Detect which cell encompasses the target text, then output its (x, y) center coordinate. 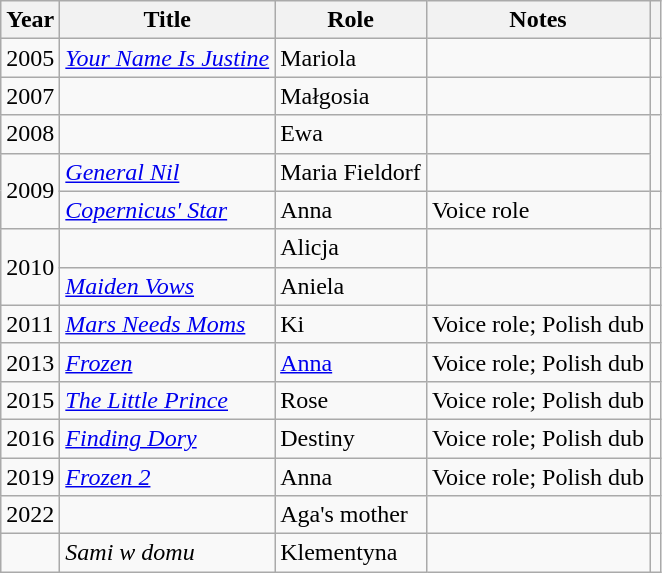
Copernicus' Star (168, 210)
Rose (351, 400)
Voice role (538, 210)
Maria Fieldorf (351, 172)
Klementyna (351, 553)
2005 (30, 58)
Notes (538, 20)
2011 (30, 324)
2009 (30, 191)
2016 (30, 438)
2010 (30, 267)
Ewa (351, 134)
2022 (30, 515)
2019 (30, 477)
2013 (30, 362)
Mariola (351, 58)
Mars Needs Moms (168, 324)
Role (351, 20)
Destiny (351, 438)
General Nil (168, 172)
Ki (351, 324)
Maiden Vows (168, 286)
Title (168, 20)
Aga's mother (351, 515)
Frozen 2 (168, 477)
2007 (30, 96)
The Little Prince (168, 400)
Your Name Is Justine (168, 58)
Aniela (351, 286)
2008 (30, 134)
Finding Dory (168, 438)
Frozen (168, 362)
Year (30, 20)
2015 (30, 400)
Alicja (351, 248)
Małgosia (351, 96)
Sami w domu (168, 553)
